Capture the cell that displays the provided text and extract its (x, y) central coordinate. 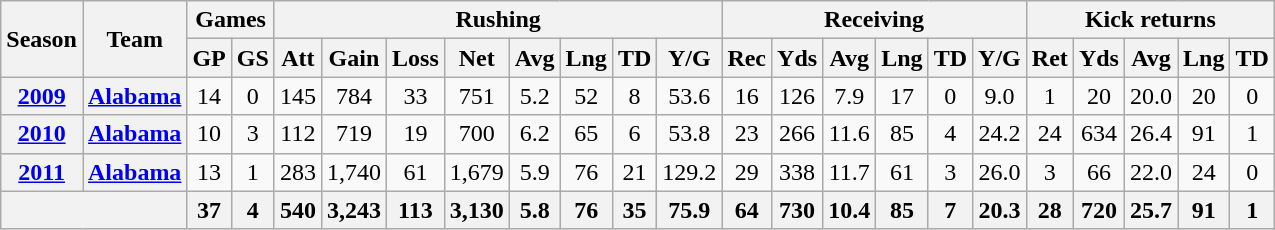
145 (298, 96)
11.7 (850, 172)
16 (747, 96)
Rec (747, 58)
GP (209, 58)
8 (634, 96)
6.2 (534, 134)
53.8 (690, 134)
28 (1050, 210)
5.2 (534, 96)
129.2 (690, 172)
266 (798, 134)
784 (354, 96)
Gain (354, 58)
6 (634, 134)
113 (416, 210)
719 (354, 134)
75.9 (690, 210)
3,243 (354, 210)
17 (902, 96)
540 (298, 210)
Ret (1050, 58)
Kick returns (1150, 20)
23 (747, 134)
11.6 (850, 134)
53.6 (690, 96)
Team (134, 39)
338 (798, 172)
66 (1098, 172)
33 (416, 96)
283 (298, 172)
10 (209, 134)
634 (1098, 134)
21 (634, 172)
25.7 (1150, 210)
751 (476, 96)
Loss (416, 58)
64 (747, 210)
1,740 (354, 172)
3,130 (476, 210)
Rushing (498, 20)
2009 (42, 96)
26.4 (1150, 134)
20.0 (1150, 96)
700 (476, 134)
10.4 (850, 210)
Att (298, 58)
65 (586, 134)
26.0 (1000, 172)
5.9 (534, 172)
720 (1098, 210)
9.0 (1000, 96)
13 (209, 172)
7 (950, 210)
Receiving (874, 20)
5.8 (534, 210)
19 (416, 134)
37 (209, 210)
7.9 (850, 96)
2011 (42, 172)
24.2 (1000, 134)
1,679 (476, 172)
20.3 (1000, 210)
GS (252, 58)
29 (747, 172)
126 (798, 96)
2010 (42, 134)
52 (586, 96)
22.0 (1150, 172)
730 (798, 210)
112 (298, 134)
Games (230, 20)
Net (476, 58)
Season (42, 39)
35 (634, 210)
14 (209, 96)
